Extract the [X, Y] coordinate from the center of the cell holding the provided text.  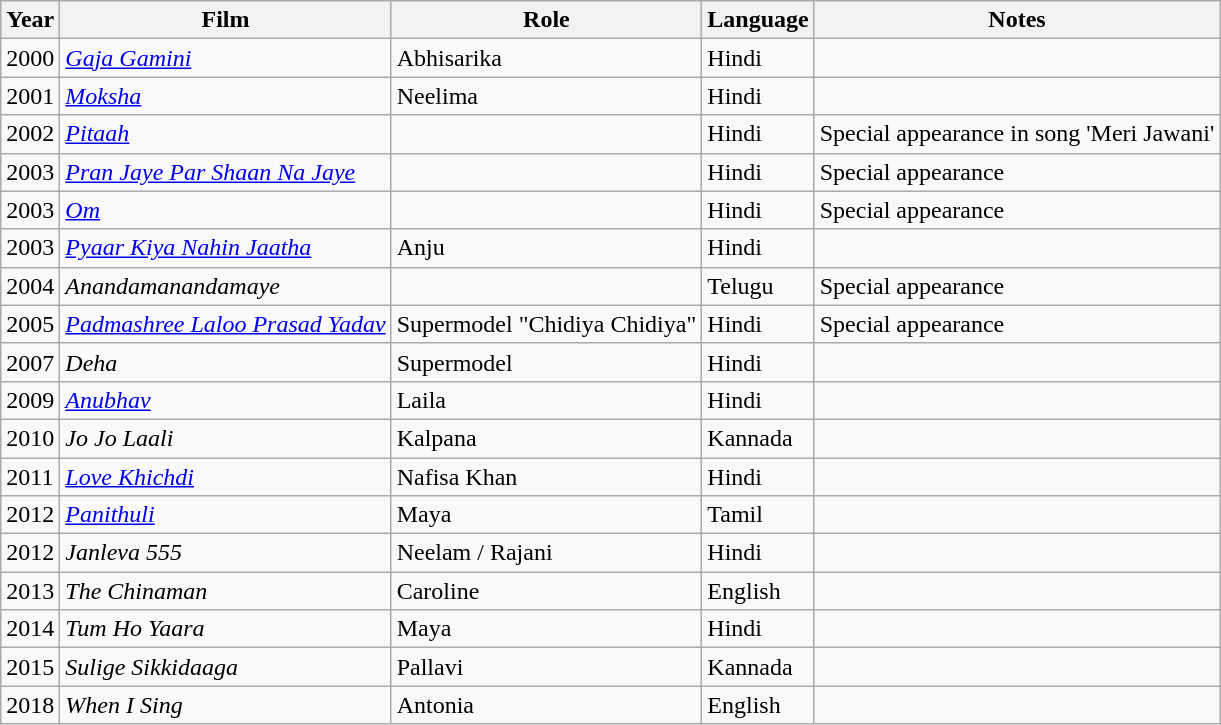
Language [758, 20]
Jo Jo Laali [226, 438]
2018 [30, 705]
Anubhav [226, 400]
Laila [546, 400]
Supermodel [546, 362]
Love Khichdi [226, 477]
2015 [30, 667]
Sulige Sikkidaaga [226, 667]
2009 [30, 400]
The Chinaman [226, 591]
Caroline [546, 591]
Moksha [226, 96]
Pyaar Kiya Nahin Jaatha [226, 248]
2001 [30, 96]
2011 [30, 477]
Tamil [758, 515]
Year [30, 20]
2004 [30, 286]
Telugu [758, 286]
2013 [30, 591]
Special appearance in song 'Meri Jawani' [1017, 134]
2002 [30, 134]
2000 [30, 58]
Pallavi [546, 667]
Kalpana [546, 438]
Pitaah [226, 134]
Anandamanandamaye [226, 286]
Om [226, 210]
2007 [30, 362]
Nafisa Khan [546, 477]
Film [226, 20]
2005 [30, 324]
2010 [30, 438]
Role [546, 20]
Antonia [546, 705]
Janleva 555 [226, 553]
Abhisarika [546, 58]
2014 [30, 629]
Neelam / Rajani [546, 553]
Gaja Gamini [226, 58]
Deha [226, 362]
Panithuli [226, 515]
Tum Ho Yaara [226, 629]
Anju [546, 248]
Supermodel "Chidiya Chidiya" [546, 324]
Notes [1017, 20]
Padmashree Laloo Prasad Yadav [226, 324]
Neelima [546, 96]
When I Sing [226, 705]
Pran Jaye Par Shaan Na Jaye [226, 172]
